Capture the cell that displays the provided text and extract its [x, y] central coordinate. 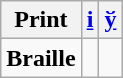
ў [110, 20]
і [90, 20]
Braille [41, 58]
Print [41, 20]
